Detect which cell encompasses the target text, then output its (X, Y) center coordinate. 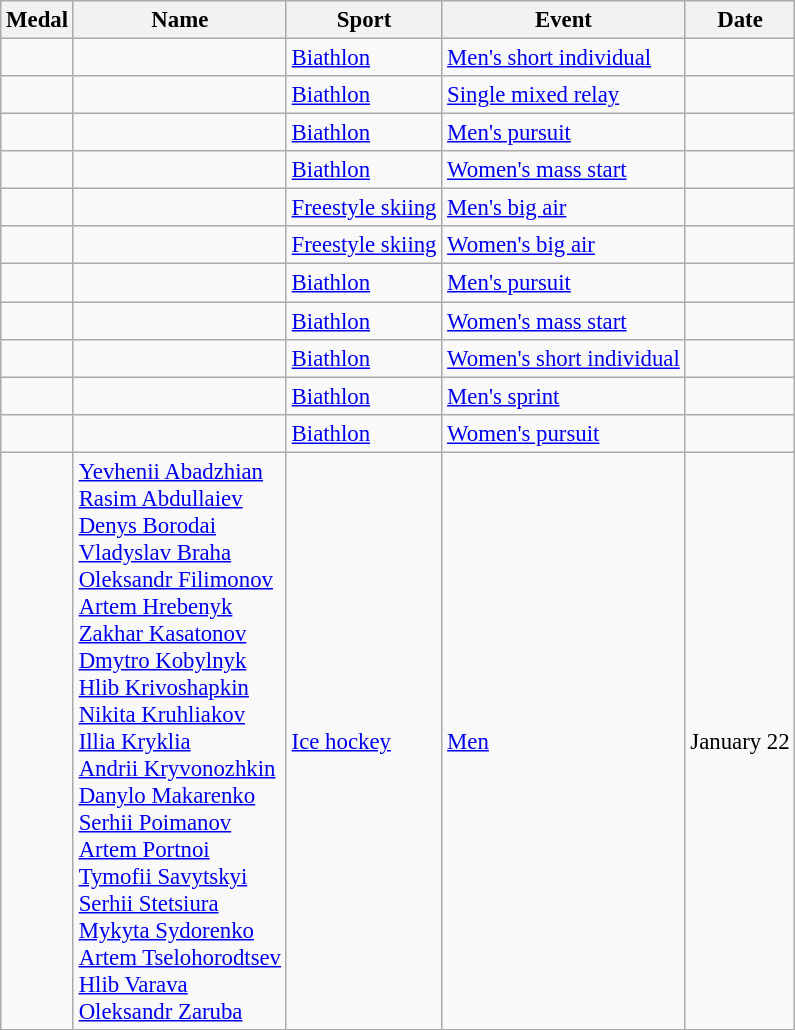
Medal (38, 20)
Men's short individual (564, 58)
January 22 (740, 741)
Ice hockey (364, 741)
Women's short individual (564, 358)
Women's big air (564, 245)
Men's big air (564, 208)
Men (564, 741)
Name (180, 20)
Women's pursuit (564, 433)
Sport (364, 20)
Event (564, 20)
Single mixed relay (564, 95)
Men's sprint (564, 396)
Date (740, 20)
